Identify which cell holds the provided text, then report its (x, y) central coordinate. 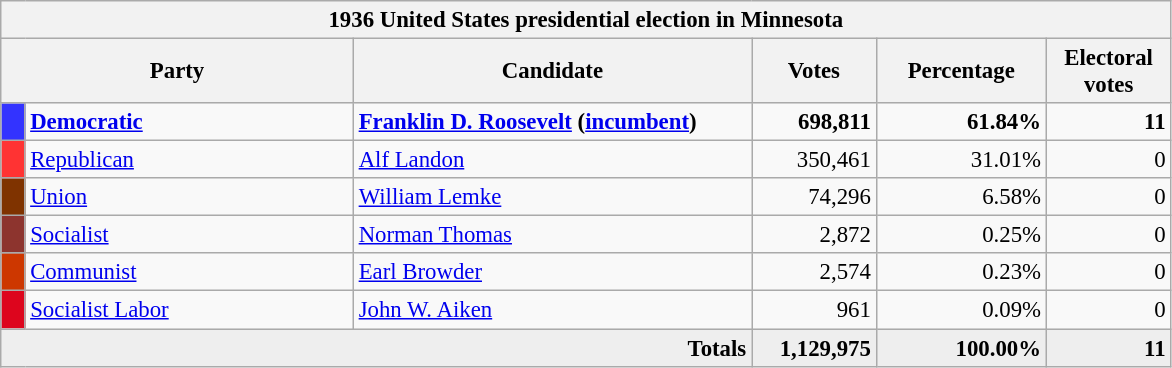
6.58% (961, 197)
Norman Thomas (552, 235)
Earl Browder (552, 273)
1,129,975 (814, 348)
2,872 (814, 235)
350,461 (814, 160)
Party (178, 72)
William Lemke (552, 197)
1936 United States presidential election in Minnesota (586, 20)
Totals (376, 348)
Franklin D. Roosevelt (incumbent) (552, 122)
Socialist (189, 235)
Electoral votes (1108, 72)
698,811 (814, 122)
Votes (814, 72)
Candidate (552, 72)
31.01% (961, 160)
John W. Aiken (552, 310)
Democratic (189, 122)
Socialist Labor (189, 310)
0.25% (961, 235)
Communist (189, 273)
Republican (189, 160)
2,574 (814, 273)
Alf Landon (552, 160)
Union (189, 197)
0.23% (961, 273)
100.00% (961, 348)
74,296 (814, 197)
Percentage (961, 72)
61.84% (961, 122)
961 (814, 310)
0.09% (961, 310)
